Scan for the cell matching the given text and deliver its [x, y] coordinate at center. 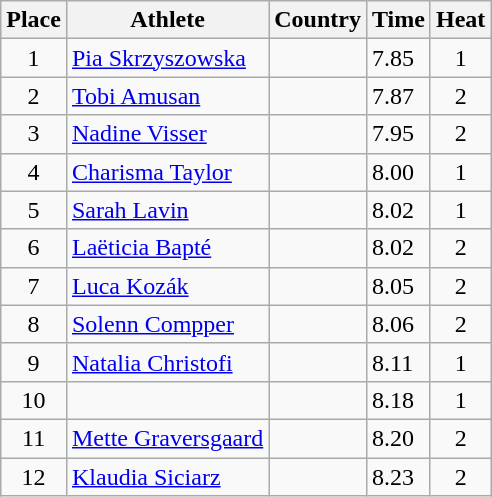
9 [34, 362]
8.18 [398, 400]
Pia Skrzyszowska [167, 58]
Natalia Christofi [167, 362]
8.05 [398, 286]
12 [34, 477]
8.20 [398, 438]
Heat [460, 20]
8.23 [398, 477]
4 [34, 172]
Time [398, 20]
7.87 [398, 96]
Place [34, 20]
Laëticia Bapté [167, 248]
Country [318, 20]
8.00 [398, 172]
Solenn Compper [167, 324]
Charisma Taylor [167, 172]
8.11 [398, 362]
8 [34, 324]
Athlete [167, 20]
6 [34, 248]
11 [34, 438]
10 [34, 400]
7.85 [398, 58]
Luca Kozák [167, 286]
Sarah Lavin [167, 210]
5 [34, 210]
Mette Graversgaard [167, 438]
3 [34, 134]
7 [34, 286]
8.06 [398, 324]
Nadine Visser [167, 134]
Tobi Amusan [167, 96]
7.95 [398, 134]
Klaudia Siciarz [167, 477]
